Detect which cell encompasses the target text, then output its [X, Y] center coordinate. 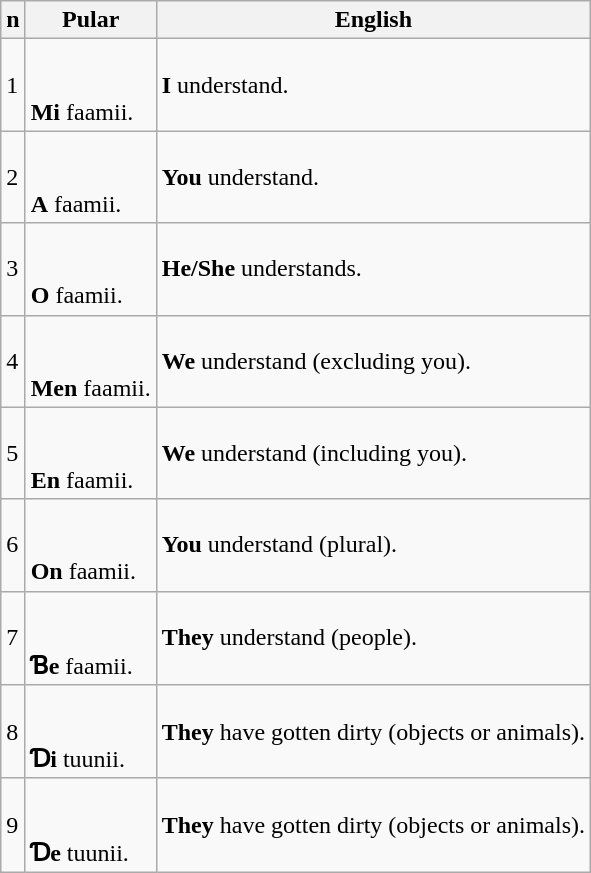
I understand. [373, 85]
n [13, 20]
They understand (people). [373, 638]
Pular [90, 20]
We understand (including you). [373, 453]
9 [13, 825]
2 [13, 177]
1 [13, 85]
7 [13, 638]
On faamii. [90, 545]
Ɗi tuunii. [90, 732]
4 [13, 361]
We understand (excluding you). [373, 361]
3 [13, 269]
Men faamii. [90, 361]
6 [13, 545]
5 [13, 453]
You understand. [373, 177]
En faamii. [90, 453]
He/She understands. [373, 269]
You understand (plural). [373, 545]
8 [13, 732]
A faamii. [90, 177]
O faamii. [90, 269]
Ɗe tuunii. [90, 825]
English [373, 20]
Ɓe faamii. [90, 638]
Mi faamii. [90, 85]
